Capture the cell that displays the provided text and extract its [X, Y] central coordinate. 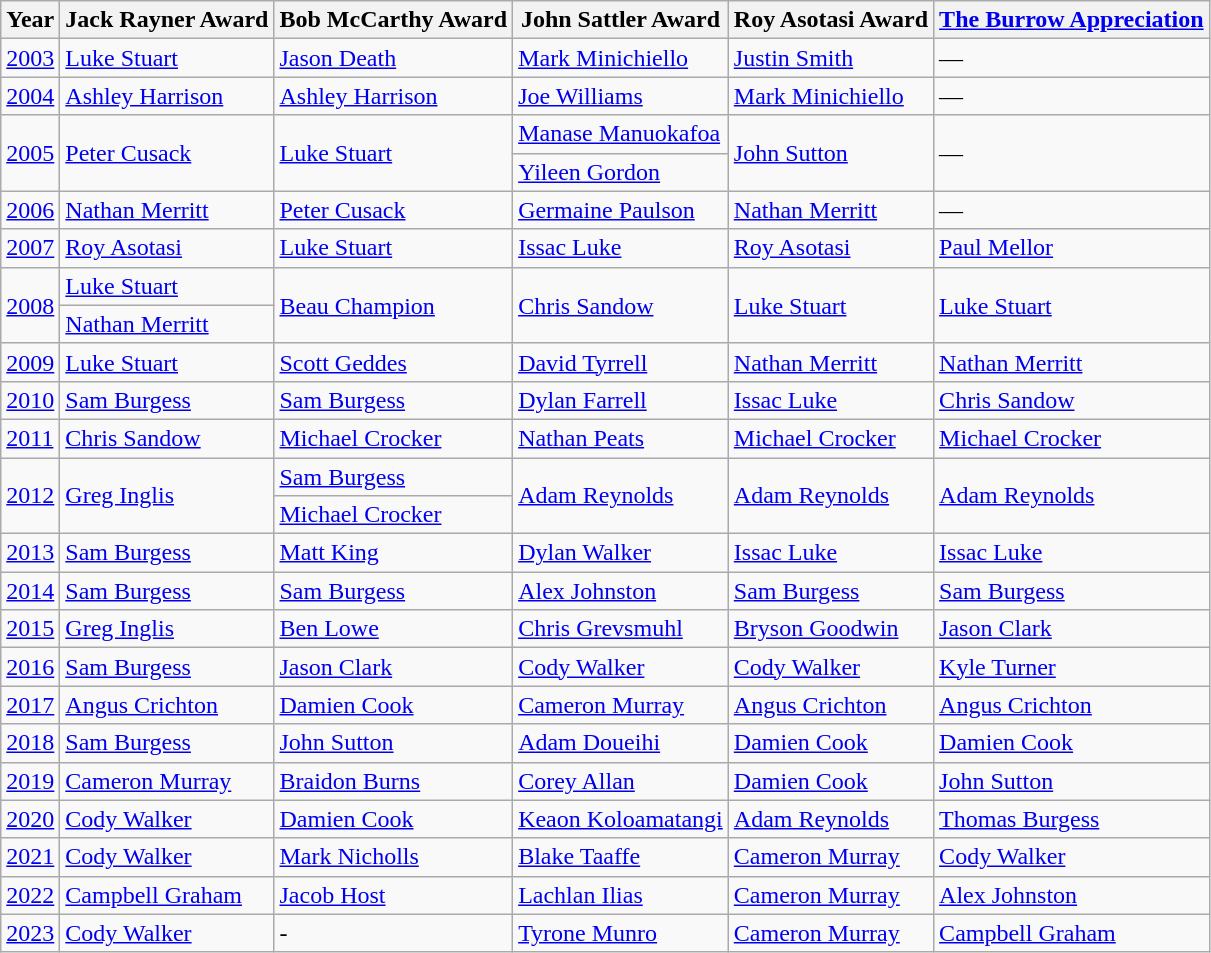
2007 [30, 248]
2013 [30, 553]
2011 [30, 438]
Braidon Burns [394, 781]
2017 [30, 705]
2005 [30, 153]
Adam Doueihi [621, 743]
2008 [30, 305]
Chris Grevsmuhl [621, 629]
The Burrow Appreciation [1072, 20]
Year [30, 20]
Bob McCarthy Award [394, 20]
Nathan Peats [621, 438]
2023 [30, 933]
2015 [30, 629]
David Tyrrell [621, 362]
Bryson Goodwin [830, 629]
2010 [30, 400]
2016 [30, 667]
Justin Smith [830, 58]
Joe Williams [621, 96]
2012 [30, 496]
Matt King [394, 553]
Mark Nicholls [394, 857]
Beau Champion [394, 305]
John Sattler Award [621, 20]
Dylan Walker [621, 553]
2006 [30, 210]
Tyrone Munro [621, 933]
Lachlan Ilias [621, 895]
Corey Allan [621, 781]
2014 [30, 591]
2003 [30, 58]
Roy Asotasi Award [830, 20]
Keaon Koloamatangi [621, 819]
Scott Geddes [394, 362]
2020 [30, 819]
Manase Manuokafoa [621, 134]
Blake Taaffe [621, 857]
2004 [30, 96]
Jack Rayner Award [167, 20]
Yileen Gordon [621, 172]
Kyle Turner [1072, 667]
- [394, 933]
Dylan Farrell [621, 400]
2009 [30, 362]
2022 [30, 895]
Jason Death [394, 58]
2018 [30, 743]
Jacob Host [394, 895]
2021 [30, 857]
Germaine Paulson [621, 210]
Ben Lowe [394, 629]
2019 [30, 781]
Thomas Burgess [1072, 819]
Paul Mellor [1072, 248]
